From the cell containing the given text, extract its center point as [x, y] coordinate. 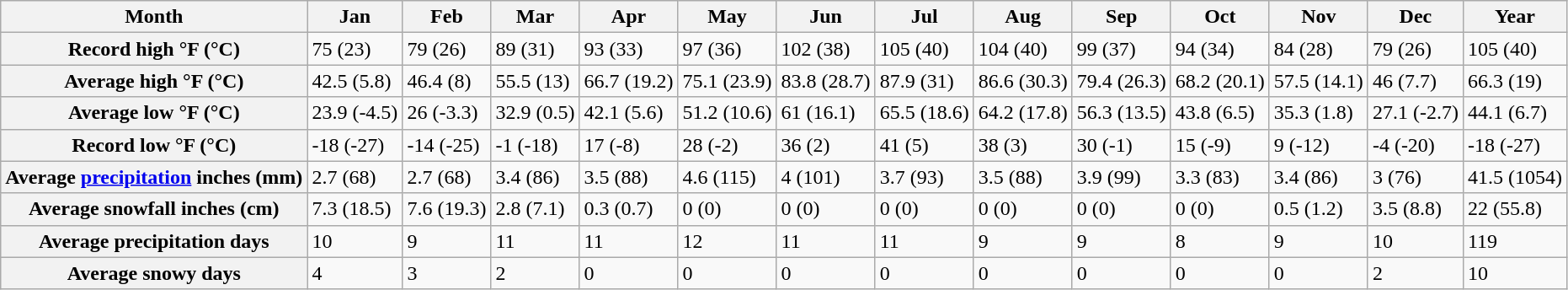
Average snowy days [154, 273]
3.3 (83) [1219, 177]
Sep [1122, 17]
Jan [355, 17]
66.3 (19) [1514, 81]
Feb [446, 17]
Nov [1319, 17]
65.5 (18.6) [925, 113]
57.5 (14.1) [1319, 81]
43.8 (6.5) [1219, 113]
-4 (-20) [1415, 145]
44.1 (6.7) [1514, 113]
Jul [925, 17]
3 (76) [1415, 177]
32.9 (0.5) [536, 113]
41 (5) [925, 145]
75 (23) [355, 49]
89 (31) [536, 49]
38 (3) [1022, 145]
12 [728, 241]
9 (-12) [1319, 145]
75.1 (23.9) [728, 81]
Average precipitation days [154, 241]
Apr [628, 17]
35.3 (1.8) [1319, 113]
4 [355, 273]
4.6 (115) [728, 177]
7.6 (19.3) [446, 209]
15 (-9) [1219, 145]
83.8 (28.7) [825, 81]
3.5 (8.8) [1415, 209]
104 (40) [1022, 49]
Record low °F (°C) [154, 145]
3.7 (93) [925, 177]
46.4 (8) [446, 81]
0.5 (1.2) [1319, 209]
-14 (-25) [446, 145]
23.9 (-4.5) [355, 113]
26 (-3.3) [446, 113]
17 (-8) [628, 145]
27.1 (-2.7) [1415, 113]
79.4 (26.3) [1122, 81]
Month [154, 17]
119 [1514, 241]
Record high °F (°C) [154, 49]
-1 (-18) [536, 145]
Mar [536, 17]
Year [1514, 17]
84 (28) [1319, 49]
51.2 (10.6) [728, 113]
97 (36) [728, 49]
41.5 (1054) [1514, 177]
87.9 (31) [925, 81]
2.8 (7.1) [536, 209]
28 (-2) [728, 145]
86.6 (30.3) [1022, 81]
7.3 (18.5) [355, 209]
64.2 (17.8) [1022, 113]
102 (38) [825, 49]
Average snowfall inches (cm) [154, 209]
Average precipitation inches (mm) [154, 177]
42.1 (5.6) [628, 113]
0.3 (0.7) [628, 209]
8 [1219, 241]
3.9 (99) [1122, 177]
56.3 (13.5) [1122, 113]
94 (34) [1219, 49]
55.5 (13) [536, 81]
Average low °F (°C) [154, 113]
4 (101) [825, 177]
22 (55.8) [1514, 209]
3 [446, 273]
Oct [1219, 17]
99 (37) [1122, 49]
Average high °F (°C) [154, 81]
68.2 (20.1) [1219, 81]
93 (33) [628, 49]
36 (2) [825, 145]
Jun [825, 17]
46 (7.7) [1415, 81]
30 (-1) [1122, 145]
66.7 (19.2) [628, 81]
61 (16.1) [825, 113]
May [728, 17]
Dec [1415, 17]
Aug [1022, 17]
42.5 (5.8) [355, 81]
